Return the [x, y] coordinate for the center point of the cell that contains the specified text.  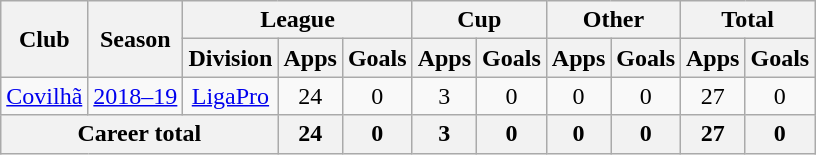
League [298, 20]
Division [230, 58]
Other [613, 20]
Covilhã [44, 96]
Career total [140, 134]
Total [748, 20]
Club [44, 39]
Cup [479, 20]
2018–19 [136, 96]
LigaPro [230, 96]
Season [136, 39]
